Detect which cell encompasses the target text, then output its [X, Y] center coordinate. 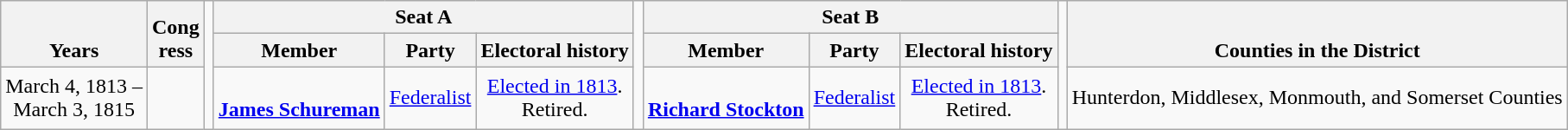
March 4, 1813 –March 3, 1815 [74, 98]
Seat B [850, 17]
Hunterdon, Middlesex, Monmouth, and Somerset Counties [1317, 98]
Seat A [423, 17]
Richard Stockton [726, 98]
Counties in the District [1317, 34]
Years [74, 34]
James Schureman [299, 98]
Congress [175, 34]
